Extract the [x, y] coordinate from the center of the cell holding the provided text.  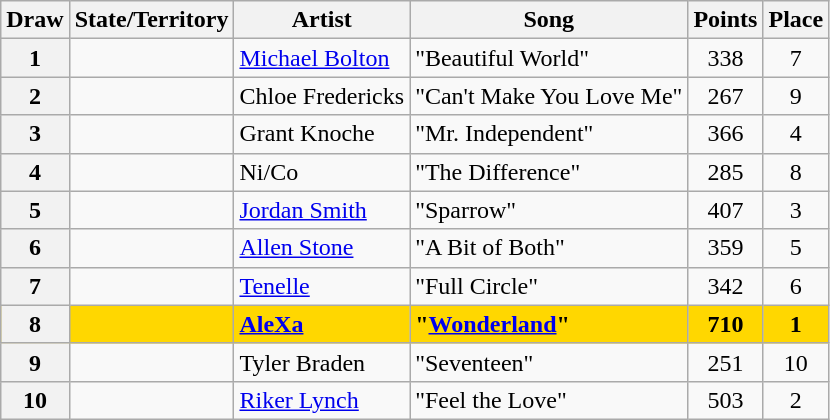
Draw [35, 20]
Michael Bolton [322, 58]
"Mr. Independent" [549, 134]
Artist [322, 20]
285 [726, 172]
710 [726, 324]
Tenelle [322, 286]
338 [726, 58]
267 [726, 96]
"The Difference" [549, 172]
407 [726, 210]
Song [549, 20]
"Seventeen" [549, 362]
366 [726, 134]
"Wonderland" [549, 324]
Riker Lynch [322, 400]
Allen Stone [322, 248]
Points [726, 20]
342 [726, 286]
Jordan Smith [322, 210]
"Can't Make You Love Me" [549, 96]
251 [726, 362]
"A Bit of Both" [549, 248]
"Feel the Love" [549, 400]
Place [796, 20]
359 [726, 248]
Tyler Braden [322, 362]
503 [726, 400]
State/Territory [152, 20]
AleXa [322, 324]
Grant Knoche [322, 134]
"Sparrow" [549, 210]
"Beautiful World" [549, 58]
Ni/Co [322, 172]
Chloe Fredericks [322, 96]
"Full Circle" [549, 286]
